Identify which cell holds the provided text, then report its [x, y] central coordinate. 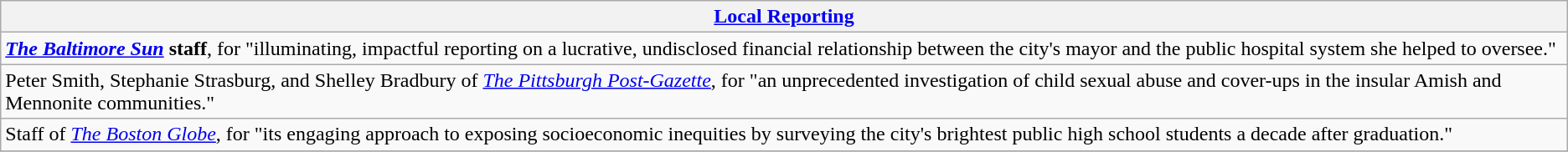
Local Reporting [784, 17]
